Output the [x, y] coordinate of the center of the cell containing the given text.  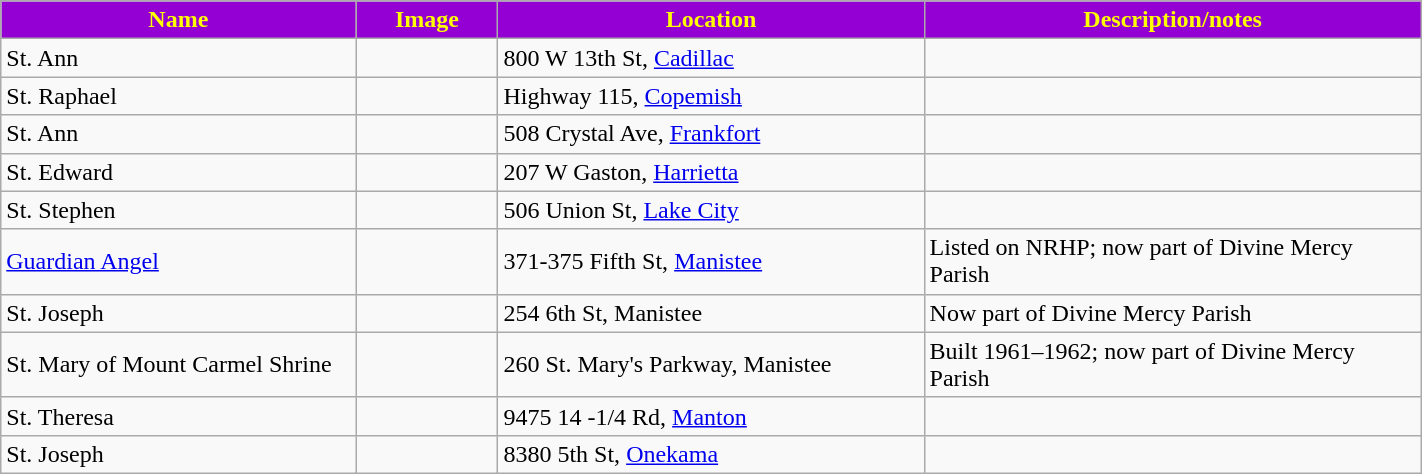
371-375 Fifth St, Manistee [711, 262]
Guardian Angel [178, 262]
8380 5th St, Onekama [711, 454]
St. Edward [178, 172]
207 W Gaston, Harrietta [711, 172]
508 Crystal Ave, Frankfort [711, 134]
St. Mary of Mount Carmel Shrine [178, 364]
St. Raphael [178, 96]
Highway 115, Copemish [711, 96]
St. Stephen [178, 210]
Image [427, 20]
Now part of Divine Mercy Parish [1172, 313]
Name [178, 20]
9475 14 -1/4 Rd, Manton [711, 416]
260 St. Mary's Parkway, Manistee [711, 364]
Listed on NRHP; now part of Divine Mercy Parish [1172, 262]
Description/notes [1172, 20]
254 6th St, Manistee [711, 313]
800 W 13th St, Cadillac [711, 58]
Built 1961–1962; now part of Divine Mercy Parish [1172, 364]
St. Theresa [178, 416]
Location [711, 20]
506 Union St, Lake City [711, 210]
